From the cell containing the given text, extract its center point as (x, y) coordinate. 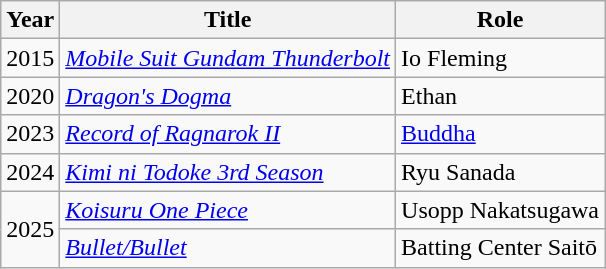
2024 (30, 172)
2023 (30, 134)
Buddha (500, 134)
Ethan (500, 96)
2020 (30, 96)
Year (30, 20)
2015 (30, 58)
Batting Center Saitō (500, 248)
Usopp Nakatsugawa (500, 210)
Mobile Suit Gundam Thunderbolt (228, 58)
Io Fleming (500, 58)
Dragon's Dogma (228, 96)
2025 (30, 229)
Bullet/Bullet (228, 248)
Role (500, 20)
Record of Ragnarok II (228, 134)
Ryu Sanada (500, 172)
Kimi ni Todoke 3rd Season (228, 172)
Title (228, 20)
Koisuru One Piece (228, 210)
